For the text-containing cell, return its midpoint in [x, y] coordinate format. 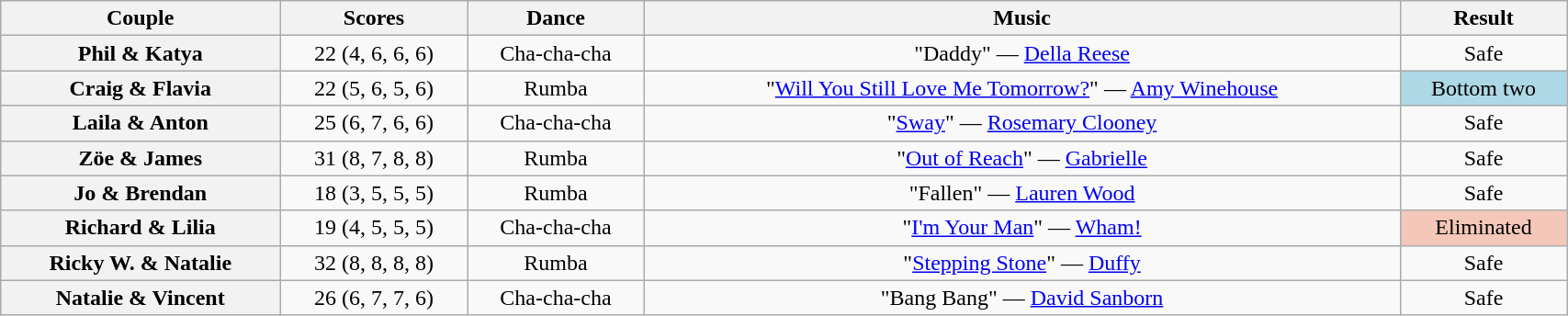
Ricky W. & Natalie [141, 263]
"Out of Reach" — Gabrielle [1021, 158]
"I'm Your Man" — Wham! [1021, 228]
Scores [374, 18]
Zöe & James [141, 158]
Natalie & Vincent [141, 298]
19 (4, 5, 5, 5) [374, 228]
"Bang Bang" — David Sanborn [1021, 298]
Result [1483, 18]
22 (4, 6, 6, 6) [374, 53]
26 (6, 7, 7, 6) [374, 298]
Richard & Lilia [141, 228]
"Sway" — Rosemary Clooney [1021, 123]
Dance [556, 18]
Eliminated [1483, 228]
Phil & Katya [141, 53]
Bottom two [1483, 88]
32 (8, 8, 8, 8) [374, 263]
25 (6, 7, 6, 6) [374, 123]
"Fallen" — Lauren Wood [1021, 193]
Laila & Anton [141, 123]
18 (3, 5, 5, 5) [374, 193]
Music [1021, 18]
"Will You Still Love Me Tomorrow?" — Amy Winehouse [1021, 88]
22 (5, 6, 5, 6) [374, 88]
31 (8, 7, 8, 8) [374, 158]
Couple [141, 18]
"Daddy" — Della Reese [1021, 53]
Jo & Brendan [141, 193]
Craig & Flavia [141, 88]
"Stepping Stone" — Duffy [1021, 263]
